Extract the (x, y) coordinate from the center of the cell holding the provided text.  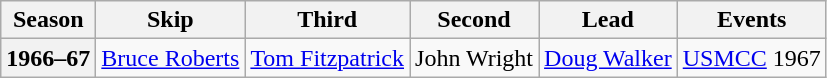
Bruce Roberts (170, 58)
Doug Walker (608, 58)
Second (474, 20)
Tom Fitzpatrick (328, 58)
USMCC 1967 (752, 58)
1966–67 (48, 58)
Lead (608, 20)
John Wright (474, 58)
Skip (170, 20)
Season (48, 20)
Third (328, 20)
Events (752, 20)
